Identify which cell holds the provided text, then report its (X, Y) central coordinate. 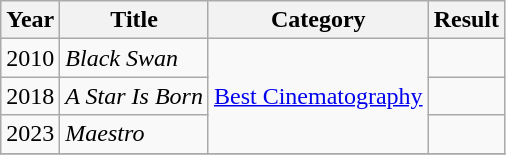
Title (134, 20)
Maestro (134, 134)
2010 (30, 58)
2018 (30, 96)
A Star Is Born (134, 96)
Best Cinematography (318, 96)
Year (30, 20)
Category (318, 20)
Black Swan (134, 58)
2023 (30, 134)
Result (466, 20)
